Output the [X, Y] coordinate of the center of the cell containing the given text.  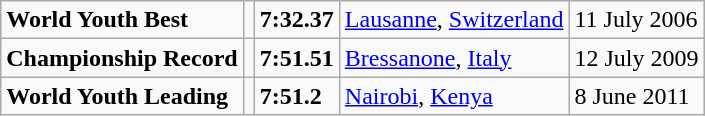
8 June 2011 [636, 96]
11 July 2006 [636, 20]
World Youth Leading [122, 96]
7:51.51 [296, 58]
12 July 2009 [636, 58]
7:32.37 [296, 20]
World Youth Best [122, 20]
Bressanone, Italy [454, 58]
Lausanne, Switzerland [454, 20]
Nairobi, Kenya [454, 96]
7:51.2 [296, 96]
Championship Record [122, 58]
